Search for the cell housing the specified text and yield its [x, y] center coordinate. 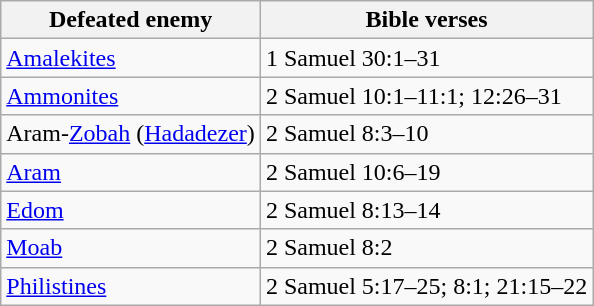
Moab [131, 248]
Edom [131, 210]
Philistines [131, 286]
2 Samuel 10:6–19 [426, 172]
2 Samuel 8:3–10 [426, 134]
2 Samuel 5:17–25; 8:1; 21:15–22 [426, 286]
1 Samuel 30:1–31 [426, 58]
Defeated enemy [131, 20]
Ammonites [131, 96]
2 Samuel 8:2 [426, 248]
Amalekites [131, 58]
Bible verses [426, 20]
Aram [131, 172]
Aram-Zobah (Hadadezer) [131, 134]
2 Samuel 8:13–14 [426, 210]
2 Samuel 10:1–11:1; 12:26–31 [426, 96]
